For the text-containing cell, return its midpoint in (x, y) coordinate format. 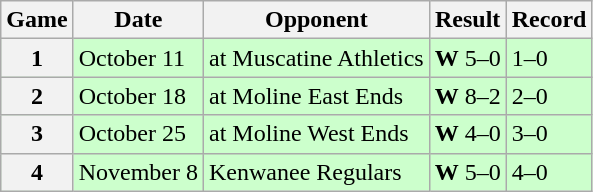
Kenwanee Regulars (316, 172)
3 (37, 134)
Opponent (316, 20)
1–0 (549, 58)
November 8 (138, 172)
3–0 (549, 134)
4–0 (549, 172)
W 4–0 (468, 134)
October 18 (138, 96)
at Muscatine Athletics (316, 58)
2–0 (549, 96)
October 25 (138, 134)
4 (37, 172)
1 (37, 58)
Date (138, 20)
2 (37, 96)
Record (549, 20)
W 8–2 (468, 96)
October 11 (138, 58)
at Moline East Ends (316, 96)
Result (468, 20)
at Moline West Ends (316, 134)
Game (37, 20)
